Extract the (X, Y) coordinate from the center of the cell holding the provided text.  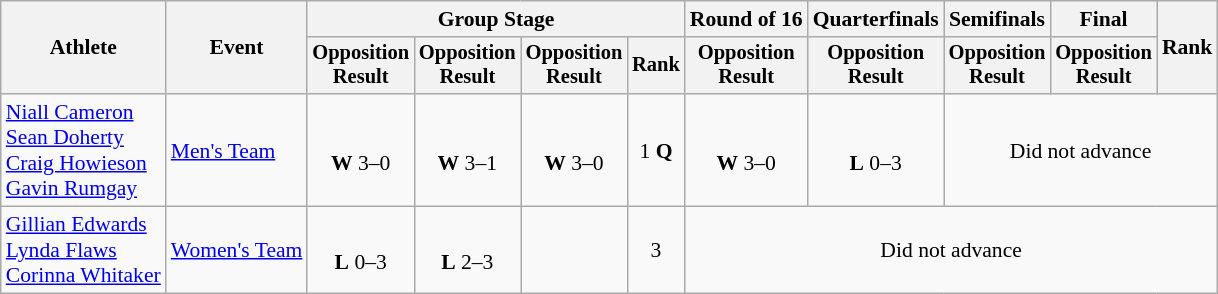
3 (656, 250)
Women's Team (237, 250)
Men's Team (237, 150)
Athlete (84, 48)
Round of 16 (746, 19)
L 2–3 (468, 250)
1 Q (656, 150)
Group Stage (496, 19)
W 3–1 (468, 150)
Semifinals (998, 19)
Final (1104, 19)
Gillian EdwardsLynda FlawsCorinna Whitaker (84, 250)
Niall CameronSean DohertyCraig HowiesonGavin Rumgay (84, 150)
Event (237, 48)
Quarterfinals (876, 19)
